From the cell containing the given text, extract its center point as [x, y] coordinate. 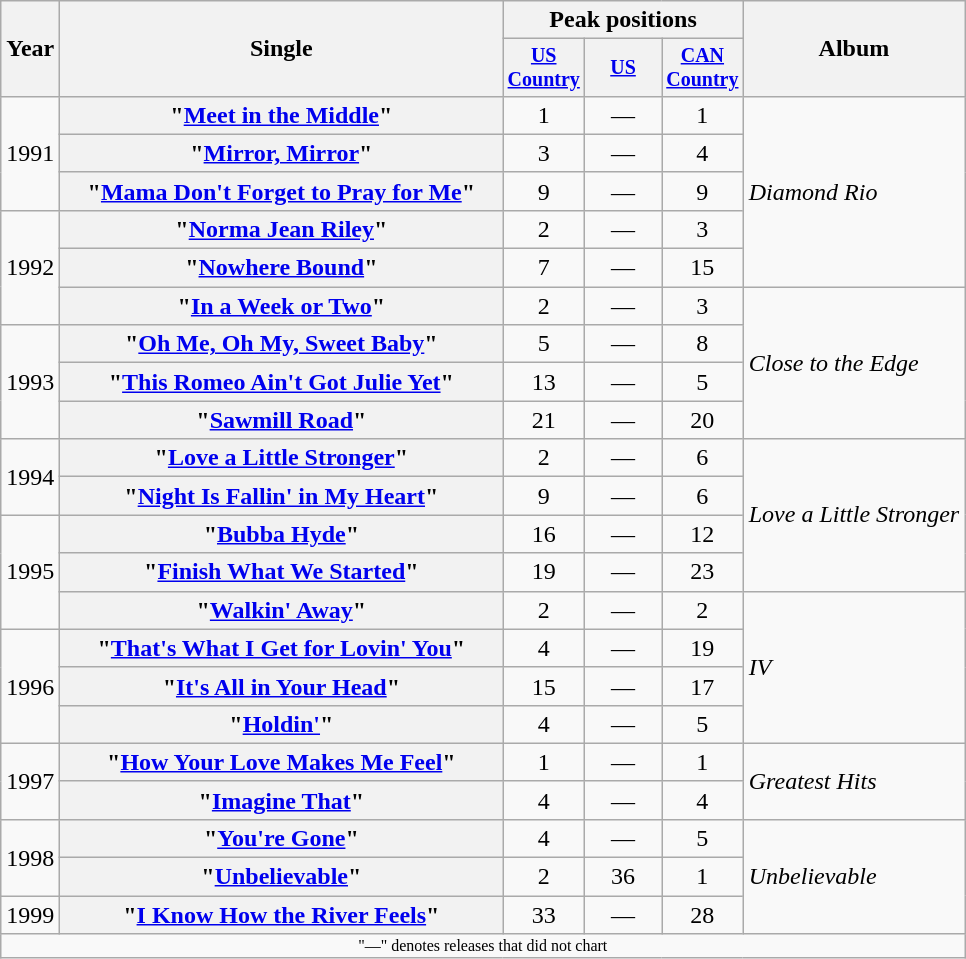
12 [703, 534]
1999 [30, 915]
"Bubba Hyde" [282, 534]
Album [854, 49]
"Sawmill Road" [282, 420]
7 [544, 268]
1995 [30, 572]
33 [544, 915]
1997 [30, 781]
"Nowhere Bound" [282, 268]
28 [703, 915]
1998 [30, 857]
1991 [30, 153]
23 [703, 572]
1994 [30, 477]
"It's All in Your Head" [282, 686]
Diamond Rio [854, 191]
IV [854, 667]
"You're Gone" [282, 838]
"Imagine That" [282, 800]
"Mama Don't Forget to Pray for Me" [282, 191]
1996 [30, 686]
17 [703, 686]
"Walkin' Away" [282, 610]
"Finish What We Started" [282, 572]
Single [282, 49]
1993 [30, 382]
"In a Week or Two" [282, 306]
20 [703, 420]
"This Romeo Ain't Got Julie Yet" [282, 382]
US Country [544, 68]
"Unbelievable" [282, 877]
Unbelievable [854, 876]
Close to the Edge [854, 363]
13 [544, 382]
"—" denotes releases that did not chart [483, 946]
Peak positions [623, 20]
"Mirror, Mirror" [282, 153]
"Love a Little Stronger" [282, 458]
Love a Little Stronger [854, 515]
"How Your Love Makes Me Feel" [282, 762]
CAN Country [703, 68]
"That's What I Get for Lovin' You" [282, 648]
US [624, 68]
Greatest Hits [854, 781]
"Holdin'" [282, 724]
"I Know How the River Feels" [282, 915]
21 [544, 420]
1992 [30, 267]
16 [544, 534]
Year [30, 49]
"Meet in the Middle" [282, 115]
36 [624, 877]
8 [703, 344]
"Norma Jean Riley" [282, 229]
"Night Is Fallin' in My Heart" [282, 496]
"Oh Me, Oh My, Sweet Baby" [282, 344]
